Extract the (x, y) coordinate from the center of the cell holding the provided text.  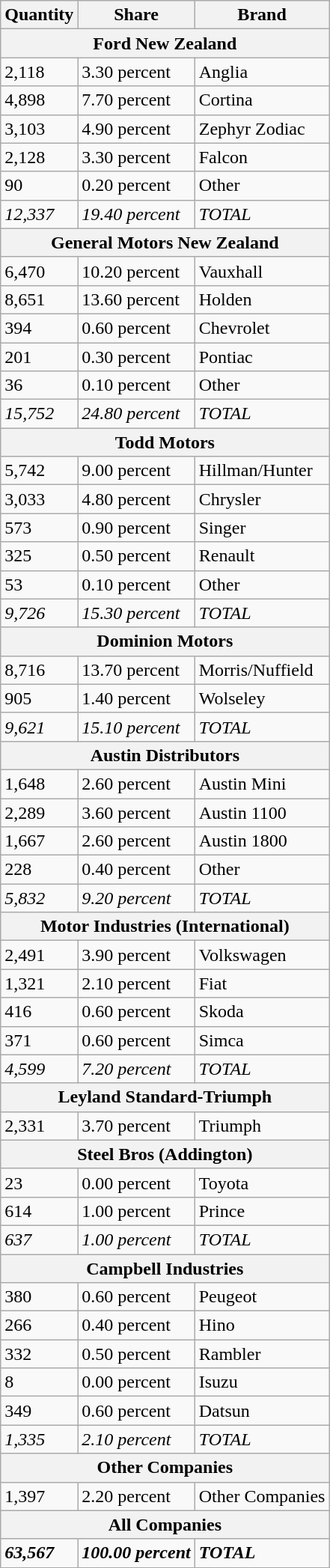
15.30 percent (136, 613)
Chrysler (262, 499)
Renault (262, 556)
Austin Distributors (165, 755)
Dominion Motors (165, 641)
Steel Bros (Addington) (165, 1154)
3.70 percent (136, 1126)
Ford New Zealand (165, 43)
573 (39, 528)
332 (39, 1354)
15,752 (39, 414)
Leyland Standard-Triumph (165, 1097)
Brand (262, 15)
349 (39, 1411)
13.60 percent (136, 299)
0.90 percent (136, 528)
394 (39, 328)
Skoda (262, 1012)
Morris/Nuffield (262, 670)
371 (39, 1040)
Austin Mini (262, 784)
Rambler (262, 1354)
Toyota (262, 1183)
5,742 (39, 471)
228 (39, 870)
19.40 percent (136, 214)
3.90 percent (136, 955)
Datsun (262, 1411)
9,621 (39, 727)
Motor Industries (International) (165, 927)
Todd Motors (165, 442)
2,491 (39, 955)
3,033 (39, 499)
Triumph (262, 1126)
905 (39, 698)
Singer (262, 528)
4,898 (39, 100)
Share (136, 15)
Prince (262, 1211)
Austin 1800 (262, 841)
266 (39, 1326)
36 (39, 385)
3,103 (39, 129)
Cortina (262, 100)
Volkswagen (262, 955)
Wolseley (262, 698)
2,128 (39, 157)
All Companies (165, 1525)
2,289 (39, 812)
90 (39, 186)
380 (39, 1297)
7.20 percent (136, 1069)
Zephyr Zodiac (262, 129)
Falcon (262, 157)
2,331 (39, 1126)
Austin 1100 (262, 812)
9.00 percent (136, 471)
637 (39, 1239)
Anglia (262, 72)
0.20 percent (136, 186)
9,726 (39, 613)
1,648 (39, 784)
Peugeot (262, 1297)
4.80 percent (136, 499)
Quantity (39, 15)
General Motors New Zealand (165, 242)
15.10 percent (136, 727)
Simca (262, 1040)
1,397 (39, 1496)
53 (39, 585)
3.60 percent (136, 812)
416 (39, 1012)
0.30 percent (136, 357)
Hino (262, 1326)
9.20 percent (136, 898)
1,667 (39, 841)
Vauxhall (262, 271)
6,470 (39, 271)
10.20 percent (136, 271)
2,118 (39, 72)
7.70 percent (136, 100)
12,337 (39, 214)
614 (39, 1211)
325 (39, 556)
1,321 (39, 983)
100.00 percent (136, 1553)
2.20 percent (136, 1496)
24.80 percent (136, 414)
Campbell Industries (165, 1269)
8,651 (39, 299)
Hillman/Hunter (262, 471)
1.40 percent (136, 698)
63,567 (39, 1553)
8,716 (39, 670)
Pontiac (262, 357)
23 (39, 1183)
201 (39, 357)
4.90 percent (136, 129)
Holden (262, 299)
13.70 percent (136, 670)
8 (39, 1382)
4,599 (39, 1069)
5,832 (39, 898)
1,335 (39, 1439)
Chevrolet (262, 328)
Fiat (262, 983)
Isuzu (262, 1382)
